Capture the cell that displays the provided text and extract its (x, y) central coordinate. 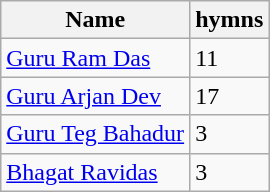
17 (230, 96)
Name (96, 20)
Bhagat Ravidas (96, 172)
Guru Teg Bahadur (96, 134)
hymns (230, 20)
11 (230, 58)
Guru Ram Das (96, 58)
Guru Arjan Dev (96, 96)
